Pinpoint the cell where the given text exists, returning its [X, Y] midpoint coordinate. 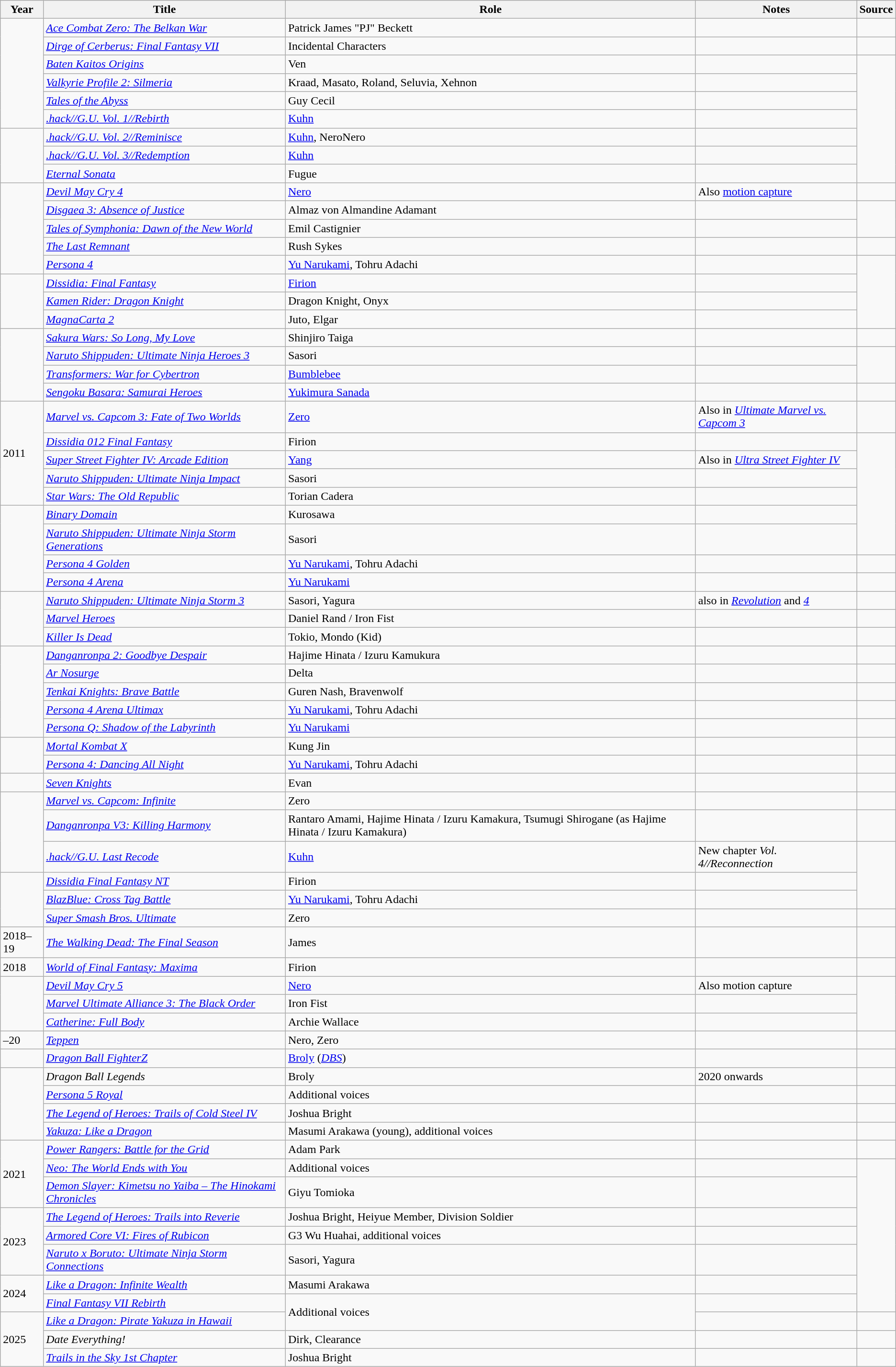
James [490, 942]
Notes [776, 10]
Delta [490, 673]
2025 [22, 1339]
Trails in the Sky 1st Chapter [165, 1357]
Rush Sykes [490, 247]
Marvel Ultimate Alliance 3: The Black Order [165, 1004]
Persona Q: Shadow of the Labyrinth [165, 728]
Binary Domain [165, 514]
Devil May Cry 5 [165, 985]
Kung Jin [490, 746]
Dirk, Clearance [490, 1339]
.hack//G.U. Vol. 2//Reminisce [165, 137]
Also in Ultra Street Fighter IV [776, 460]
Dirge of Cerberus: Final Fantasy VII [165, 46]
Disgaea 3: Absence of Justice [165, 210]
Star Wars: The Old Republic [165, 496]
Role [490, 10]
2020 onwards [776, 1076]
Kuhn, NeroNero [490, 137]
2021 [22, 1174]
Power Rangers: Battle for the Grid [165, 1149]
Persona 4 Arena [165, 582]
Date Everything! [165, 1339]
Seven Knights [165, 782]
Persona 4: Dancing All Night [165, 764]
Torian Cadera [490, 496]
MagnaCarta 2 [165, 319]
2024 [22, 1294]
Devil May Cry 4 [165, 192]
Marvel Heroes [165, 619]
2023 [22, 1242]
Hajime Hinata / Izuru Kamukura [490, 655]
Guren Nash, Bravenwolf [490, 691]
Dragon Ball FighterZ [165, 1058]
Super Street Fighter IV: Arcade Edition [165, 460]
Iron Fist [490, 1004]
Like a Dragon: Pirate Yakuza in Hawaii [165, 1321]
Tales of Symphonia: Dawn of the New World [165, 228]
Naruto Shippuden: Ultimate Ninja Heroes 3 [165, 356]
Marvel vs. Capcom 3: Fate of Two Worlds [165, 417]
Yang [490, 460]
Almaz von Almandine Adamant [490, 210]
Ar Nosurge [165, 673]
.hack//G.U. Vol. 1//Rebirth [165, 119]
Title [165, 10]
2018 [22, 967]
Sengoku Basara: Samurai Heroes [165, 392]
Shinjiro Taiga [490, 338]
Baten Kaitos Origins [165, 64]
Persona 4 Arena Ultimax [165, 710]
Persona 5 Royal [165, 1095]
Patrick James "PJ" Beckett [490, 28]
Sakura Wars: So Long, My Love [165, 338]
Yakuza: Like a Dragon [165, 1131]
Joshua Bright, Heiyue Member, Division Soldier [490, 1217]
Marvel vs. Capcom: Infinite [165, 801]
Kamen Rider: Dragon Knight [165, 301]
Year [22, 10]
Dragon Ball Legends [165, 1076]
Archie Wallace [490, 1022]
Daniel Rand / Iron Fist [490, 619]
G3 Wu Huahai, additional voices [490, 1235]
Valkyrie Profile 2: Silmeria [165, 82]
BlazBlue: Cross Tag Battle [165, 900]
Final Fantasy VII Rebirth [165, 1303]
Source [876, 10]
Masumi Arakawa [490, 1285]
The Last Remnant [165, 247]
Persona 4 [165, 265]
Persona 4 Golden [165, 564]
Danganronpa 2: Goodbye Despair [165, 655]
Super Smash Bros. Ultimate [165, 918]
New chapter Vol. 4//Reconnection [776, 856]
Dissidia 012 Final Fantasy [165, 441]
Tenkai Knights: Brave Battle [165, 691]
Kurosawa [490, 514]
Ace Combat Zero: The Belkan War [165, 28]
Broly [490, 1076]
.hack//G.U. Last Recode [165, 856]
2018–19 [22, 942]
Eternal Sonata [165, 173]
Danganronpa V3: Killing Harmony [165, 825]
Transformers: War for Cybertron [165, 374]
Adam Park [490, 1149]
Kraad, Masato, Roland, Seluvia, Xehnon [490, 82]
The Legend of Heroes: Trails into Reverie [165, 1217]
Killer Is Dead [165, 637]
also in Revolution and 4 [776, 600]
Teppen [165, 1040]
The Legend of Heroes: Trails of Cold Steel IV [165, 1113]
Broly (DBS) [490, 1058]
Ven [490, 64]
Naruto Shippuden: Ultimate Ninja Storm Generations [165, 539]
Incidental Characters [490, 46]
Yukimura Sanada [490, 392]
Guy Cecil [490, 101]
Juto, Elgar [490, 319]
2011 [22, 453]
Dissidia Final Fantasy NT [165, 881]
Also in Ultimate Marvel vs. Capcom 3 [776, 417]
Dissidia: Final Fantasy [165, 283]
Like a Dragon: Infinite Wealth [165, 1285]
Tokio, Mondo (Kid) [490, 637]
Catherine: Full Body [165, 1022]
–20 [22, 1040]
The Walking Dead: The Final Season [165, 942]
Masumi Arakawa (young), additional voices [490, 1131]
Demon Slayer: Kimetsu no Yaiba – The Hinokami Chronicles [165, 1192]
Naruto Shippuden: Ultimate Ninja Impact [165, 478]
World of Final Fantasy: Maxima [165, 967]
.hack//G.U. Vol. 3//Redemption [165, 155]
Naruto Shippuden: Ultimate Ninja Storm 3 [165, 600]
Evan [490, 782]
Armored Core VI: Fires of Rubicon [165, 1235]
Rantaro Amami, Hajime Hinata / Izuru Kamakura, Tsumugi Shirogane (as Hajime Hinata / Izuru Kamakura) [490, 825]
Tales of the Abyss [165, 101]
Bumblebee [490, 374]
Nero, Zero [490, 1040]
Fugue [490, 173]
Giyu Tomioka [490, 1192]
Mortal Kombat X [165, 746]
Dragon Knight, Onyx [490, 301]
Naruto x Boruto: Ultimate Ninja Storm Connections [165, 1260]
Emil Castignier [490, 228]
Neo: The World Ends with You [165, 1168]
